Scan for the cell matching the given text and deliver its (x, y) coordinate at center. 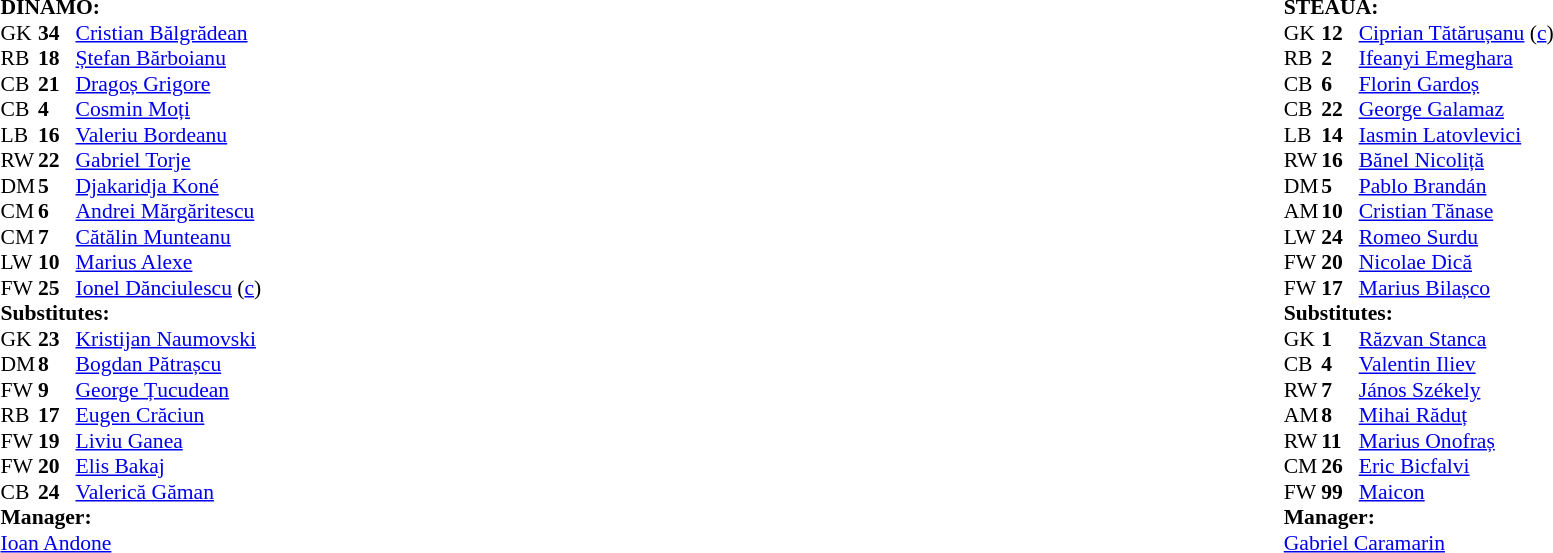
Manager: (130, 517)
9 (57, 390)
Marius Alexe (169, 263)
Elis Bakaj (169, 467)
Djakaridja Koné (169, 186)
Valeriu Bordeanu (169, 135)
George Țucudean (169, 390)
Andrei Mărgăritescu (169, 211)
Valerică Găman (169, 492)
14 (1340, 135)
26 (1340, 467)
Gabriel Torje (169, 161)
Cătălin Munteanu (169, 237)
18 (57, 59)
34 (57, 33)
Cosmin Moți (169, 109)
Eugen Crăciun (169, 415)
23 (57, 339)
Cristian Bălgrădean (169, 33)
99 (1340, 492)
11 (1340, 441)
Kristijan Naumovski (169, 339)
Ștefan Bărboianu (169, 59)
Dragoș Grigore (169, 84)
Ionel Dănciulescu (c) (169, 288)
2 (1340, 59)
19 (57, 441)
Liviu Ganea (169, 441)
25 (57, 288)
12 (1340, 33)
21 (57, 84)
Substitutes: (130, 313)
1 (1340, 339)
Bogdan Pătrașcu (169, 365)
